Detect which cell encompasses the target text, then output its (X, Y) center coordinate. 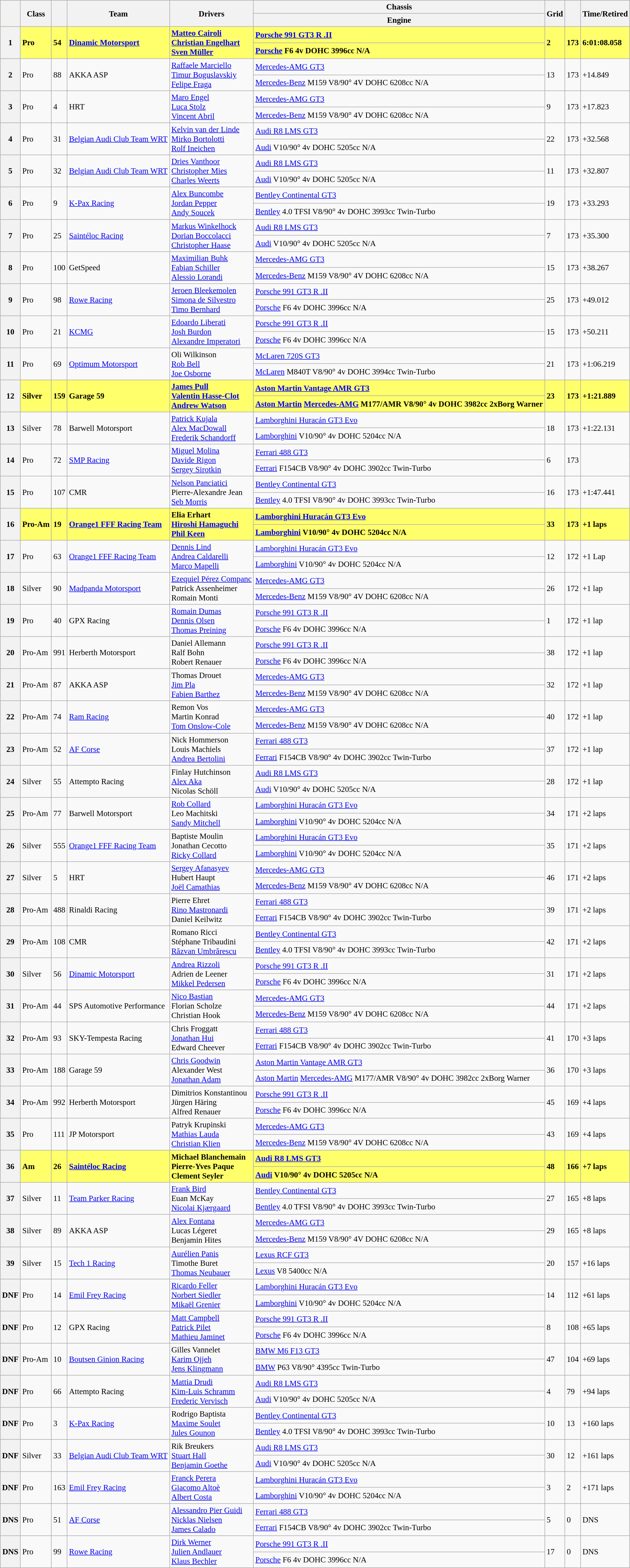
Frank Bird Euan McKay Nicolai Kjærgaard (212, 1199)
Rodrigo Baptista Maxime Soulet Jules Gounon (212, 1424)
Romano Ricci Stéphane Tribaudini Răzvan Umbrărescu (212, 942)
+69 laps (605, 1359)
Boutsen Ginion Racing (119, 1359)
Aurélien Panis Timothe Buret Thomas Neubauer (212, 1263)
+161 laps (605, 1455)
163 (60, 1488)
Chris Froggatt Jonathan Hui Edward Cheever (212, 1038)
+1:22.131 (605, 428)
Alessandro Pier Guidi Nicklas Nielsen James Calado (212, 1520)
488 (60, 910)
+16 laps (605, 1263)
Michael Blanchemain Pierre-Yves Paque Clement Seyler (212, 1167)
Sergey Afanasyev Hubert Haupt Joël Camathias (212, 878)
90 (60, 589)
Kelvin van der Linde Mirko Bortolotti Rolf Ineichen (212, 139)
46 (555, 878)
+14.849 (605, 75)
+17.823 (605, 107)
SKY-Tempesta Racing (119, 1038)
+49.012 (605, 300)
42 (555, 942)
54 (60, 43)
Nico Bastian Florian Scholze Christian Hook (212, 1006)
Jeroen Bleekemolen Simona de Silvestro Timo Bernhard (212, 300)
Nelson Panciatici Pierre-Alexandre Jean Seb Morris (212, 492)
Pierre Ehret Rino Mastronardi Daniel Keilwitz (212, 910)
+160 laps (605, 1424)
Alex Buncombe Jordan Pepper Andy Soucek (212, 203)
Patrick Kujala Alex MacDowall Frederik Schandorff (212, 428)
78 (60, 428)
Miguel Molina Davide Rigon Sergey Sirotkin (212, 460)
BMW P63 V8/90° 4395cc Twin-Turbo (399, 1367)
Dimitrios Konstantinou Jürgen Häring Alfred Renauer (212, 1102)
43 (555, 1134)
+50.211 (605, 332)
Rinaldi Racing (119, 910)
+1 laps (605, 524)
Class (36, 13)
Chris Goodwin Alexander West Jonathan Adam (212, 1070)
Maro Engel Luca Stolz Vincent Abril (212, 107)
+171 laps (605, 1488)
Dirk Werner Julien Andlauer Klaus Bechler (212, 1552)
52 (60, 749)
+7 laps (605, 1167)
GetSpeed (119, 267)
111 (60, 1134)
55 (60, 781)
Ezequiel Pérez Companc Patrick Assenheimer Romain Monti (212, 589)
+1:21.889 (605, 396)
Markus Winkelhock Dorian Boccolacci Christopher Haase (212, 236)
77 (60, 813)
Oli Wilkinson Rob Bell Joe Osborne (212, 364)
Rob Collard Leo Machitski Sandy Mitchell (212, 813)
Dries Vanthoor Christopher Mies Charles Weerts (212, 171)
Remon Vos Martin Konrad Tom Onslow-Cole (212, 717)
+32.807 (605, 171)
Patryk Krupinski Mathias Lauda Christian Klien (212, 1134)
51 (60, 1520)
Alex Fontana Lucas Légeret Benjamin Hites (212, 1231)
+1:06.219 (605, 364)
89 (60, 1231)
Gilles Vannelet Karim Ojjeh Jens Klingmann (212, 1359)
Nick Hommerson Louis Machiels Andrea Bertolini (212, 749)
Engine (399, 20)
Madpanda Motorsport (119, 589)
Dennis Lind Andrea Caldarelli Marco Mapelli (212, 557)
Lexus RCF GT3 (399, 1255)
Ricardo Feller Norbert Siedler Mikaël Grenier (212, 1295)
98 (60, 300)
Team Parker Racing (119, 1199)
24 (11, 781)
+61 laps (605, 1295)
72 (60, 460)
Andrea Rizzoli Adrien de Leener Mikkel Pedersen (212, 974)
James Pull Valentin Hasse-Clot Andrew Watson (212, 396)
66 (60, 1391)
Time/Retired (605, 13)
47 (555, 1359)
Grid (555, 13)
555 (60, 846)
88 (60, 75)
991 (60, 653)
Edoardo Liberati Josh Burdon Alexandre Imperatori (212, 332)
+35.300 (605, 236)
Matteo Cairoli Christian Engelhart Sven Müller (212, 43)
45 (555, 1102)
112 (572, 1295)
KCMG (119, 332)
992 (60, 1102)
Romain Dumas Dennis Olsen Thomas Preining (212, 621)
JP Motorsport (119, 1134)
+65 laps (605, 1327)
93 (60, 1038)
+38.267 (605, 267)
6:01:08.058 (605, 43)
Ram Racing (119, 717)
Finlay Hutchinson Alex Aka Nicolas Schöll (212, 781)
188 (60, 1070)
Franck Perera Giacomo Altoè Albert Costa (212, 1488)
Am (36, 1167)
Tech 1 Racing (119, 1263)
41 (555, 1038)
107 (60, 492)
Mattia Drudi Kim-Luis Schramm Frederic Vervisch (212, 1391)
Lexus V8 5400cc N/A (399, 1271)
Chassis (399, 7)
Drivers (212, 13)
Maximilian Buhk Fabian Schiller Alessio Lorandi (212, 267)
104 (572, 1359)
+94 laps (605, 1391)
69 (60, 364)
+33.293 (605, 203)
87 (60, 685)
157 (572, 1263)
Team (119, 13)
56 (60, 974)
Baptiste Moulin Jonathan Cecotto Ricky Collard (212, 846)
79 (572, 1391)
Matt Campbell Patrick Pilet Mathieu Jaminet (212, 1327)
Optimum Motorsport (119, 364)
166 (572, 1167)
Daniel Allemann Ralf Bohn Robert Renauer (212, 653)
Elia Erhart Hiroshi Hamaguchi Phil Keen (212, 524)
+32.568 (605, 139)
63 (60, 557)
SPS Automotive Performance (119, 1006)
74 (60, 717)
McLaren 720S GT3 (399, 356)
BMW M6 F13 GT3 (399, 1351)
Thomas Drouet Jim Pla Fabien Barthez (212, 685)
100 (60, 267)
+1:47.441 (605, 492)
SMP Racing (119, 460)
159 (60, 396)
99 (60, 1552)
+1 Lap (605, 557)
McLaren M840T V8/90° 4v DOHC 3994cc Twin-Turbo (399, 372)
Raffaele Marciello Timur Boguslavskiy Felipe Fraga (212, 75)
Rik Breukers Stuart Hall Benjamin Goethe (212, 1455)
48 (555, 1167)
